Provide the (x, y) coordinate of the cell's center where the given text is located.  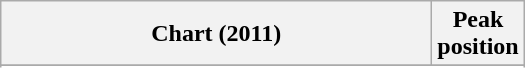
Chart (2011) (216, 34)
Peakposition (478, 34)
